Extract the (x, y) coordinate from the center of the cell holding the provided text.  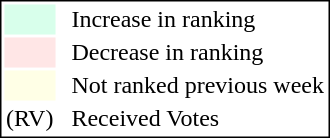
Not ranked previous week (198, 85)
Received Votes (198, 119)
Decrease in ranking (198, 53)
Increase in ranking (198, 19)
(RV) (29, 119)
